Output the (x, y) coordinate of the center of the cell containing the given text.  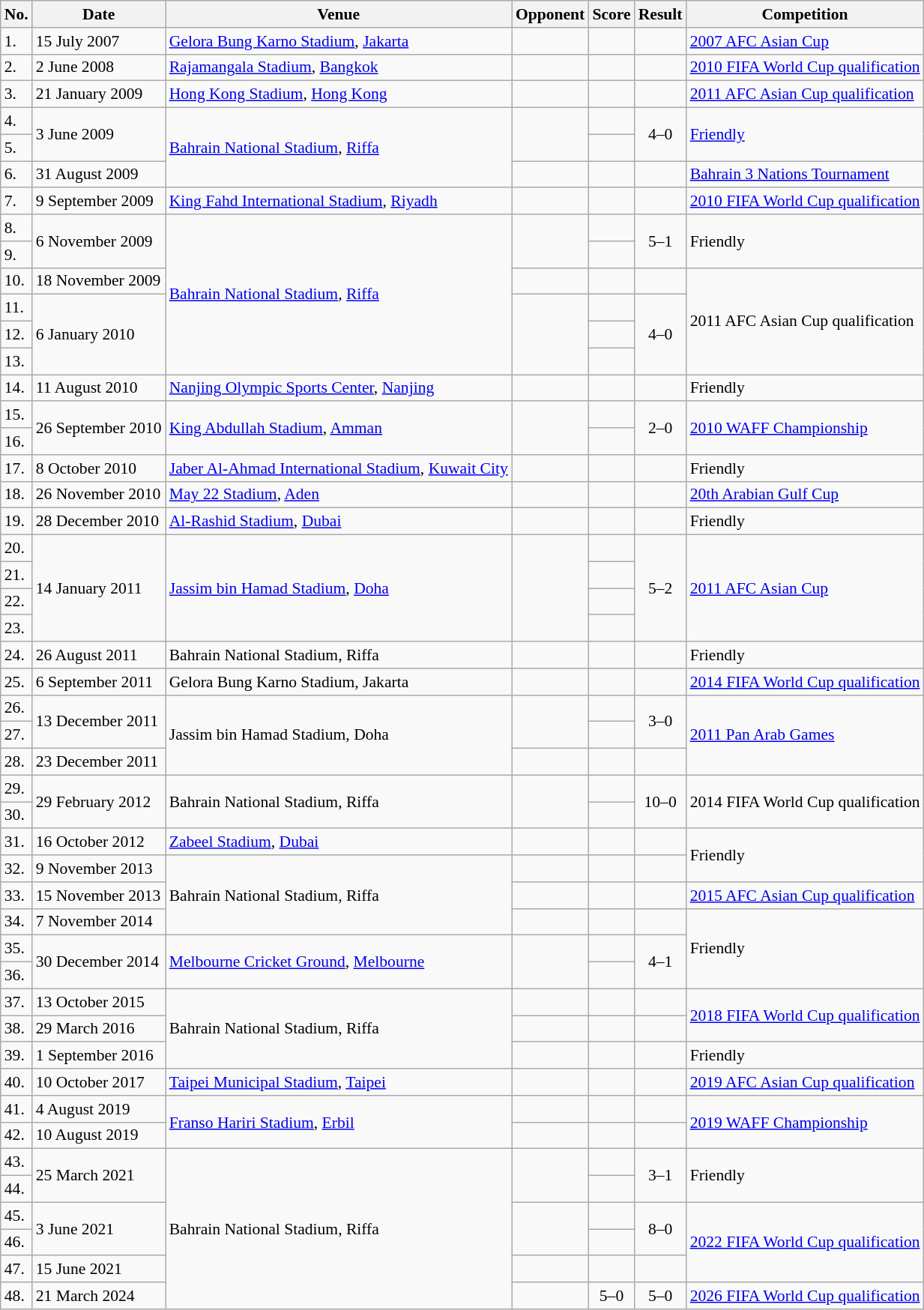
18. (16, 495)
15 November 2013 (99, 896)
28. (16, 762)
45. (16, 1216)
37. (16, 1002)
16 October 2012 (99, 842)
Score (612, 14)
No. (16, 14)
2019 AFC Asian Cup qualification (805, 1082)
29 March 2016 (99, 1029)
30 December 2014 (99, 962)
10 October 2017 (99, 1082)
7 November 2014 (99, 922)
25. (16, 682)
Hong Kong Stadium, Hong Kong (339, 94)
6. (16, 175)
2022 FIFA World Cup qualification (805, 1243)
Franso Hariri Stadium, Erbil (339, 1123)
21 January 2009 (99, 94)
21. (16, 575)
10–0 (661, 802)
48. (16, 1296)
44. (16, 1189)
May 22 Stadium, Aden (339, 495)
2011 Pan Arab Games (805, 734)
30. (16, 815)
9. (16, 255)
36. (16, 976)
Al-Rashid Stadium, Dubai (339, 522)
Zabeel Stadium, Dubai (339, 842)
43. (16, 1162)
23 December 2011 (99, 762)
2–0 (661, 429)
King Abdullah Stadium, Amman (339, 429)
17. (16, 468)
32. (16, 869)
10. (16, 281)
13 October 2015 (99, 1002)
3 June 2021 (99, 1229)
21 March 2024 (99, 1296)
20. (16, 549)
47. (16, 1270)
34. (16, 922)
10 August 2019 (99, 1135)
5. (16, 148)
25 March 2021 (99, 1175)
Nanjing Olympic Sports Center, Nanjing (339, 388)
12. (16, 335)
2011 AFC Asian Cup (805, 588)
42. (16, 1135)
Competition (805, 14)
Rajamangala Stadium, Bangkok (339, 67)
14. (16, 388)
6 November 2009 (99, 241)
2015 AFC Asian Cup qualification (805, 896)
14 January 2011 (99, 588)
8–0 (661, 1229)
13. (16, 361)
41. (16, 1109)
28 December 2010 (99, 522)
4–1 (661, 962)
15. (16, 415)
7. (16, 202)
3–0 (661, 721)
9 September 2009 (99, 202)
5–2 (661, 588)
19. (16, 522)
2 June 2008 (99, 67)
8 October 2010 (99, 468)
26 September 2010 (99, 429)
35. (16, 949)
24. (16, 655)
Taipei Municipal Stadium, Taipei (339, 1082)
3–1 (661, 1175)
40. (16, 1082)
2007 AFC Asian Cup (805, 41)
26. (16, 708)
2010 WAFF Championship (805, 429)
4 August 2019 (99, 1109)
3 June 2009 (99, 135)
33. (16, 896)
Venue (339, 14)
11 August 2010 (99, 388)
18 November 2009 (99, 281)
15 July 2007 (99, 41)
38. (16, 1029)
2019 WAFF Championship (805, 1123)
Date (99, 14)
11. (16, 308)
5–1 (661, 241)
Jaber Al-Ahmad International Stadium, Kuwait City (339, 468)
2. (16, 67)
2026 FIFA World Cup qualification (805, 1296)
29. (16, 788)
2018 FIFA World Cup qualification (805, 1015)
26 August 2011 (99, 655)
King Fahd International Stadium, Riyadh (339, 202)
6 January 2010 (99, 334)
13 December 2011 (99, 721)
Result (661, 14)
Bahrain 3 Nations Tournament (805, 175)
31 August 2009 (99, 175)
1 September 2016 (99, 1056)
16. (16, 441)
Melbourne Cricket Ground, Melbourne (339, 962)
9 November 2013 (99, 869)
4. (16, 121)
20th Arabian Gulf Cup (805, 495)
26 November 2010 (99, 495)
29 February 2012 (99, 802)
Opponent (550, 14)
23. (16, 629)
39. (16, 1056)
1. (16, 41)
22. (16, 602)
15 June 2021 (99, 1270)
31. (16, 842)
46. (16, 1243)
3. (16, 94)
8. (16, 228)
27. (16, 735)
6 September 2011 (99, 682)
